Extract the (x, y) coordinate from the center of the cell holding the provided text.  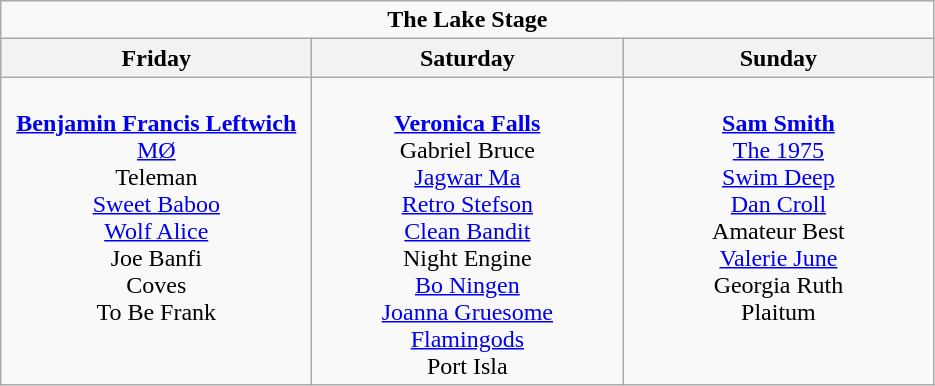
Friday (156, 58)
Veronica Falls Gabriel Bruce Jagwar Ma Retro Stefson Clean Bandit Night Engine Bo Ningen Joanna Gruesome Flamingods Port Isla (468, 231)
Benjamin Francis Leftwich MØ Teleman Sweet Baboo Wolf Alice Joe Banfi Coves To Be Frank (156, 231)
Sunday (778, 58)
Saturday (468, 58)
Sam Smith The 1975 Swim Deep Dan Croll Amateur Best Valerie June Georgia Ruth Plaitum (778, 231)
The Lake Stage (468, 20)
